Detect which cell encompasses the target text, then output its [x, y] center coordinate. 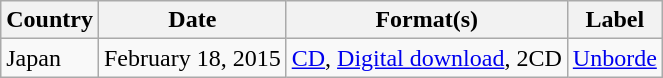
Format(s) [426, 20]
Date [192, 20]
Unborde [614, 58]
Japan [50, 58]
Label [614, 20]
February 18, 2015 [192, 58]
CD, Digital download, 2CD [426, 58]
Country [50, 20]
